Capture the cell that displays the provided text and extract its (x, y) central coordinate. 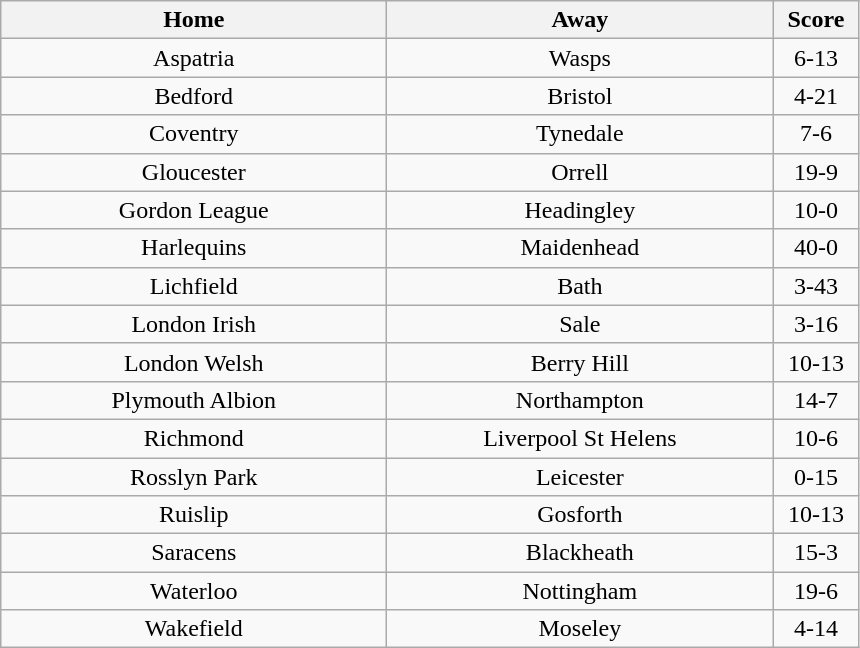
Harlequins (194, 248)
Liverpool St Helens (580, 438)
Wakefield (194, 629)
Ruislip (194, 515)
Richmond (194, 438)
Lichfield (194, 286)
Bristol (580, 96)
Rosslyn Park (194, 477)
Coventry (194, 134)
Aspatria (194, 58)
14-7 (816, 400)
Score (816, 20)
19-9 (816, 172)
Home (194, 20)
Bath (580, 286)
Gordon League (194, 210)
Wasps (580, 58)
Orrell (580, 172)
3-16 (816, 324)
Away (580, 20)
Leicester (580, 477)
Headingley (580, 210)
4-14 (816, 629)
6-13 (816, 58)
Gosforth (580, 515)
Bedford (194, 96)
Berry Hill (580, 362)
3-43 (816, 286)
4-21 (816, 96)
Nottingham (580, 591)
Waterloo (194, 591)
19-6 (816, 591)
10-6 (816, 438)
Blackheath (580, 553)
London Welsh (194, 362)
Moseley (580, 629)
0-15 (816, 477)
7-6 (816, 134)
Gloucester (194, 172)
Plymouth Albion (194, 400)
Northampton (580, 400)
Sale (580, 324)
Tynedale (580, 134)
Saracens (194, 553)
10-0 (816, 210)
15-3 (816, 553)
Maidenhead (580, 248)
40-0 (816, 248)
London Irish (194, 324)
